Return (X, Y) of the center of cell containing provided text 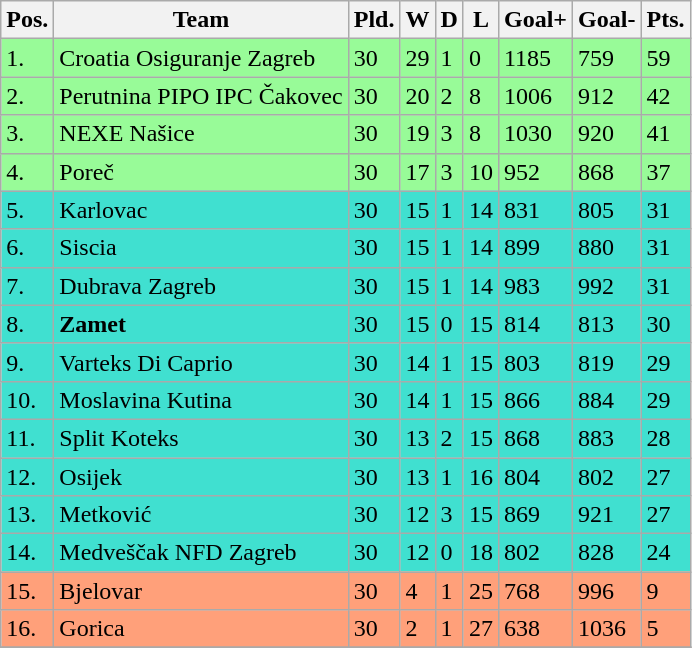
Karlovac (201, 210)
5. (28, 210)
884 (607, 400)
42 (666, 96)
Zamet (201, 324)
12. (28, 477)
869 (535, 515)
Moslavina Kutina (201, 400)
638 (535, 629)
921 (607, 515)
41 (666, 134)
D (449, 20)
Medveščak NFD Zagreb (201, 553)
9 (666, 591)
W (418, 20)
1185 (535, 58)
8. (28, 324)
10 (480, 172)
11. (28, 438)
Team (201, 20)
24 (666, 553)
1030 (535, 134)
5 (666, 629)
59 (666, 58)
1006 (535, 96)
Pld. (374, 20)
814 (535, 324)
996 (607, 591)
Metković (201, 515)
804 (535, 477)
828 (607, 553)
Siscia (201, 248)
819 (607, 362)
952 (535, 172)
28 (666, 438)
3. (28, 134)
Goal- (607, 20)
37 (666, 172)
912 (607, 96)
NEXE Našice (201, 134)
992 (607, 286)
14. (28, 553)
2. (28, 96)
Perutnina PIPO IPC Čakovec (201, 96)
866 (535, 400)
Poreč (201, 172)
16 (480, 477)
805 (607, 210)
13. (28, 515)
10. (28, 400)
7. (28, 286)
Split Koteks (201, 438)
25 (480, 591)
Osijek (201, 477)
Gorica (201, 629)
6. (28, 248)
899 (535, 248)
19 (418, 134)
9. (28, 362)
1036 (607, 629)
18 (480, 553)
983 (535, 286)
15. (28, 591)
L (480, 20)
Dubrava Zagreb (201, 286)
Varteks Di Caprio (201, 362)
813 (607, 324)
768 (535, 591)
4 (418, 591)
803 (535, 362)
Bjelovar (201, 591)
16. (28, 629)
Croatia Osiguranje Zagreb (201, 58)
4. (28, 172)
20 (418, 96)
Goal+ (535, 20)
1. (28, 58)
880 (607, 248)
17 (418, 172)
920 (607, 134)
831 (535, 210)
Pos. (28, 20)
883 (607, 438)
Pts. (666, 20)
759 (607, 58)
